Identify which cell holds the provided text, then report its [X, Y] central coordinate. 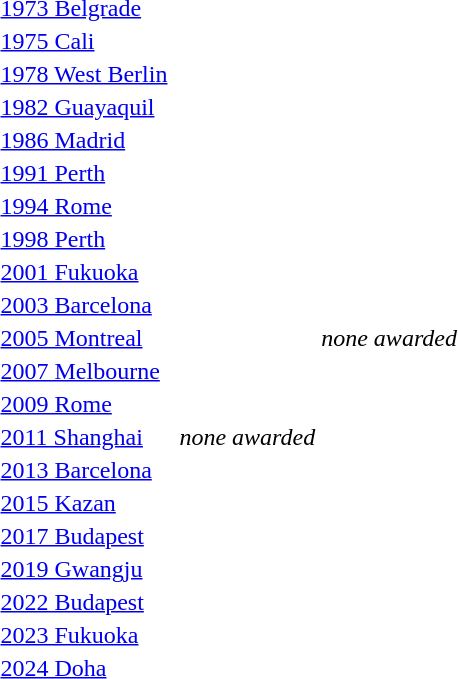
none awarded [248, 437]
